Extract the [x, y] coordinate from the center of the cell holding the provided text.  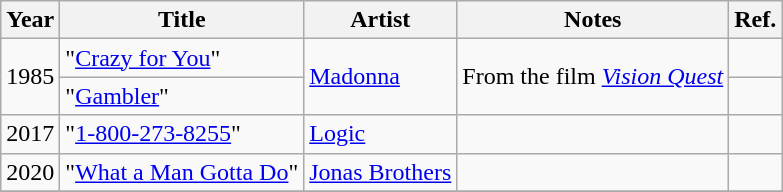
Logic [380, 134]
Title [182, 20]
2020 [30, 172]
Jonas Brothers [380, 172]
2017 [30, 134]
Notes [593, 20]
Ref. [756, 20]
Year [30, 20]
Artist [380, 20]
"What a Man Gotta Do" [182, 172]
From the film Vision Quest [593, 77]
1985 [30, 77]
"Gambler" [182, 96]
"1-800-273-8255" [182, 134]
"Crazy for You" [182, 58]
Madonna [380, 77]
